From the cell containing the given text, extract its center point as [X, Y] coordinate. 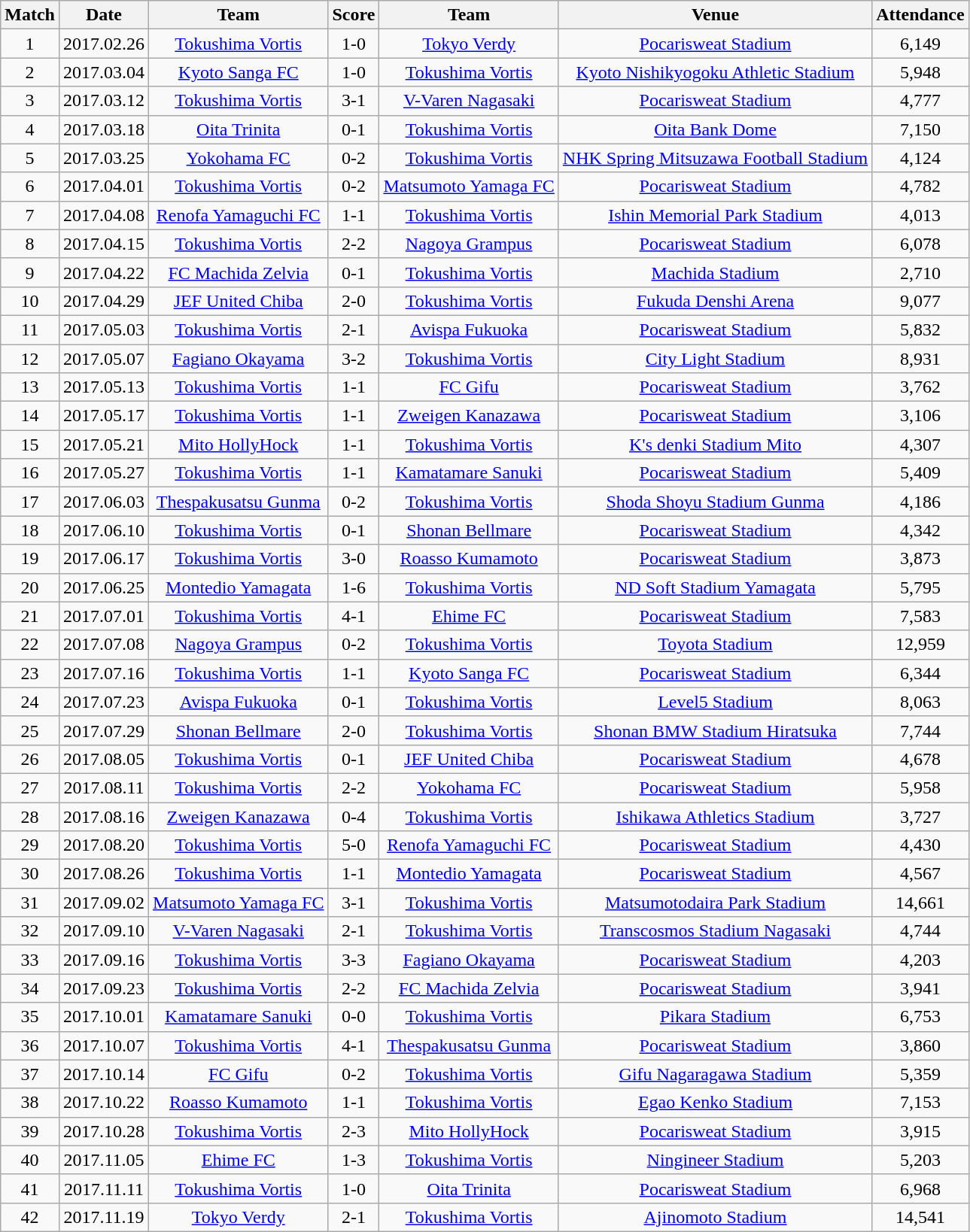
2017.04.29 [104, 301]
12 [30, 359]
12,959 [920, 645]
19 [30, 559]
5,203 [920, 1160]
30 [30, 874]
2 [30, 72]
Shoda Shoyu Stadium Gunma [715, 502]
2017.07.23 [104, 702]
9,077 [920, 301]
3 [30, 101]
Level5 Stadium [715, 702]
5,948 [920, 72]
2017.06.25 [104, 587]
2017.10.14 [104, 1074]
16 [30, 473]
Egao Kenko Stadium [715, 1103]
Ishin Memorial Park Stadium [715, 215]
2017.11.05 [104, 1160]
3-3 [354, 960]
28 [30, 816]
6,753 [920, 1017]
39 [30, 1131]
3,941 [920, 988]
22 [30, 645]
2017.07.08 [104, 645]
Ningineer Stadium [715, 1160]
7 [30, 215]
2017.11.11 [104, 1188]
3-2 [354, 359]
Ajinomoto Stadium [715, 1217]
2017.08.20 [104, 845]
5,832 [920, 329]
6,149 [920, 44]
20 [30, 587]
3,762 [920, 387]
2-3 [354, 1131]
2017.07.29 [104, 730]
7,583 [920, 616]
4,782 [920, 187]
2017.10.22 [104, 1103]
4,777 [920, 101]
4,013 [920, 215]
Shonan BMW Stadium Hiratsuka [715, 730]
38 [30, 1103]
6,078 [920, 244]
4,744 [920, 931]
4,342 [920, 530]
2017.06.17 [104, 559]
4 [30, 129]
2017.05.03 [104, 329]
Attendance [920, 15]
Toyota Stadium [715, 645]
10 [30, 301]
2017.11.19 [104, 1217]
2017.08.05 [104, 759]
Kyoto Nishikyogoku Athletic Stadium [715, 72]
K's denki Stadium Mito [715, 445]
23 [30, 673]
Matsumotodaira Park Stadium [715, 903]
5,958 [920, 787]
3,860 [920, 1045]
36 [30, 1045]
2017.09.16 [104, 960]
2017.06.03 [104, 502]
5 [30, 158]
32 [30, 931]
4,186 [920, 502]
Machida Stadium [715, 272]
34 [30, 988]
2017.08.16 [104, 816]
4,567 [920, 874]
8 [30, 244]
3-0 [354, 559]
14,541 [920, 1217]
4,678 [920, 759]
2017.03.18 [104, 129]
NHK Spring Mitsuzawa Football Stadium [715, 158]
2017.05.07 [104, 359]
4,307 [920, 445]
2017.09.10 [104, 931]
5,795 [920, 587]
6,344 [920, 673]
2017.04.22 [104, 272]
5,409 [920, 473]
13 [30, 387]
2017.10.28 [104, 1131]
7,150 [920, 129]
29 [30, 845]
5-0 [354, 845]
2017.05.17 [104, 416]
21 [30, 616]
2017.10.07 [104, 1045]
2017.07.16 [104, 673]
4,124 [920, 158]
2017.03.12 [104, 101]
2,710 [920, 272]
City Light Stadium [715, 359]
8,931 [920, 359]
3,873 [920, 559]
2017.04.15 [104, 244]
2017.09.02 [104, 903]
25 [30, 730]
2017.09.23 [104, 988]
14 [30, 416]
3,915 [920, 1131]
8,063 [920, 702]
3,727 [920, 816]
2017.03.25 [104, 158]
Oita Bank Dome [715, 129]
7,153 [920, 1103]
42 [30, 1217]
Venue [715, 15]
26 [30, 759]
5,359 [920, 1074]
27 [30, 787]
1-3 [354, 1160]
6 [30, 187]
0-4 [354, 816]
2017.05.27 [104, 473]
Gifu Nagaragawa Stadium [715, 1074]
4,203 [920, 960]
Transcosmos Stadium Nagasaki [715, 931]
Date [104, 15]
9 [30, 272]
17 [30, 502]
15 [30, 445]
Pikara Stadium [715, 1017]
2017.03.04 [104, 72]
35 [30, 1017]
Match [30, 15]
2017.06.10 [104, 530]
2017.05.13 [104, 387]
ND Soft Stadium Yamagata [715, 587]
40 [30, 1160]
31 [30, 903]
4,430 [920, 845]
11 [30, 329]
14,661 [920, 903]
Score [354, 15]
2017.05.21 [104, 445]
33 [30, 960]
7,744 [920, 730]
2017.04.01 [104, 187]
1-6 [354, 587]
0-0 [354, 1017]
18 [30, 530]
Fukuda Denshi Arena [715, 301]
3,106 [920, 416]
2017.08.11 [104, 787]
6,968 [920, 1188]
24 [30, 702]
2017.04.08 [104, 215]
2017.08.26 [104, 874]
2017.02.26 [104, 44]
2017.07.01 [104, 616]
37 [30, 1074]
1 [30, 44]
2017.10.01 [104, 1017]
Ishikawa Athletics Stadium [715, 816]
41 [30, 1188]
